Search for the cell housing the specified text and yield its (x, y) center coordinate. 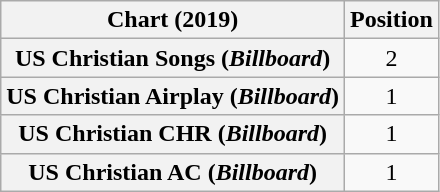
Position (392, 20)
2 (392, 58)
Chart (2019) (173, 20)
US Christian CHR (Billboard) (173, 134)
US Christian Songs (Billboard) (173, 58)
US Christian Airplay (Billboard) (173, 96)
US Christian AC (Billboard) (173, 172)
